Search for the cell housing the specified text and yield its [x, y] center coordinate. 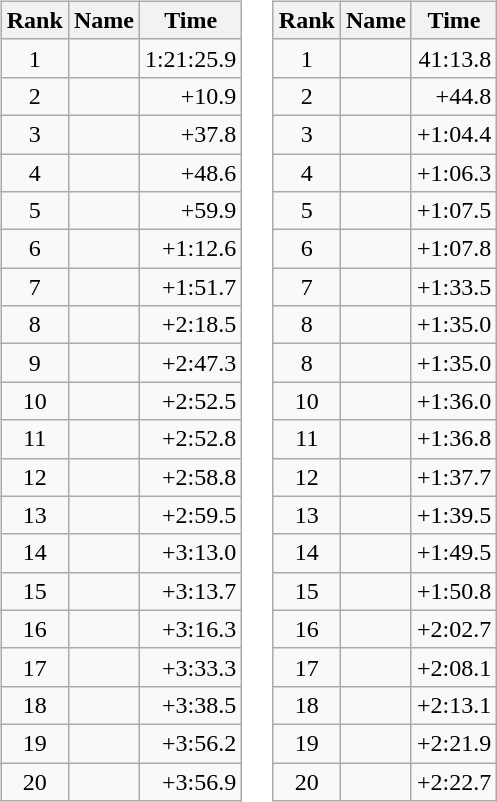
+2:52.8 [190, 439]
+3:56.2 [190, 743]
+2:47.3 [190, 363]
+2:21.9 [454, 743]
+3:13.7 [190, 591]
+10.9 [190, 96]
+1:04.4 [454, 134]
+3:56.9 [190, 781]
+1:06.3 [454, 173]
+2:08.1 [454, 667]
+1:37.7 [454, 477]
+1:39.5 [454, 515]
+37.8 [190, 134]
+59.9 [190, 211]
+2:18.5 [190, 325]
+2:59.5 [190, 515]
+1:07.5 [454, 211]
1:21:25.9 [190, 58]
+1:12.6 [190, 249]
+2:52.5 [190, 401]
+1:51.7 [190, 287]
+1:36.0 [454, 401]
+2:13.1 [454, 705]
+2:58.8 [190, 477]
41:13.8 [454, 58]
+1:07.8 [454, 249]
+2:22.7 [454, 781]
+1:36.8 [454, 439]
+3:13.0 [190, 553]
+2:02.7 [454, 629]
+1:33.5 [454, 287]
+44.8 [454, 96]
+48.6 [190, 173]
+3:33.3 [190, 667]
+1:49.5 [454, 553]
+3:16.3 [190, 629]
9 [34, 363]
+1:50.8 [454, 591]
+3:38.5 [190, 705]
